Detect which cell encompasses the target text, then output its (x, y) center coordinate. 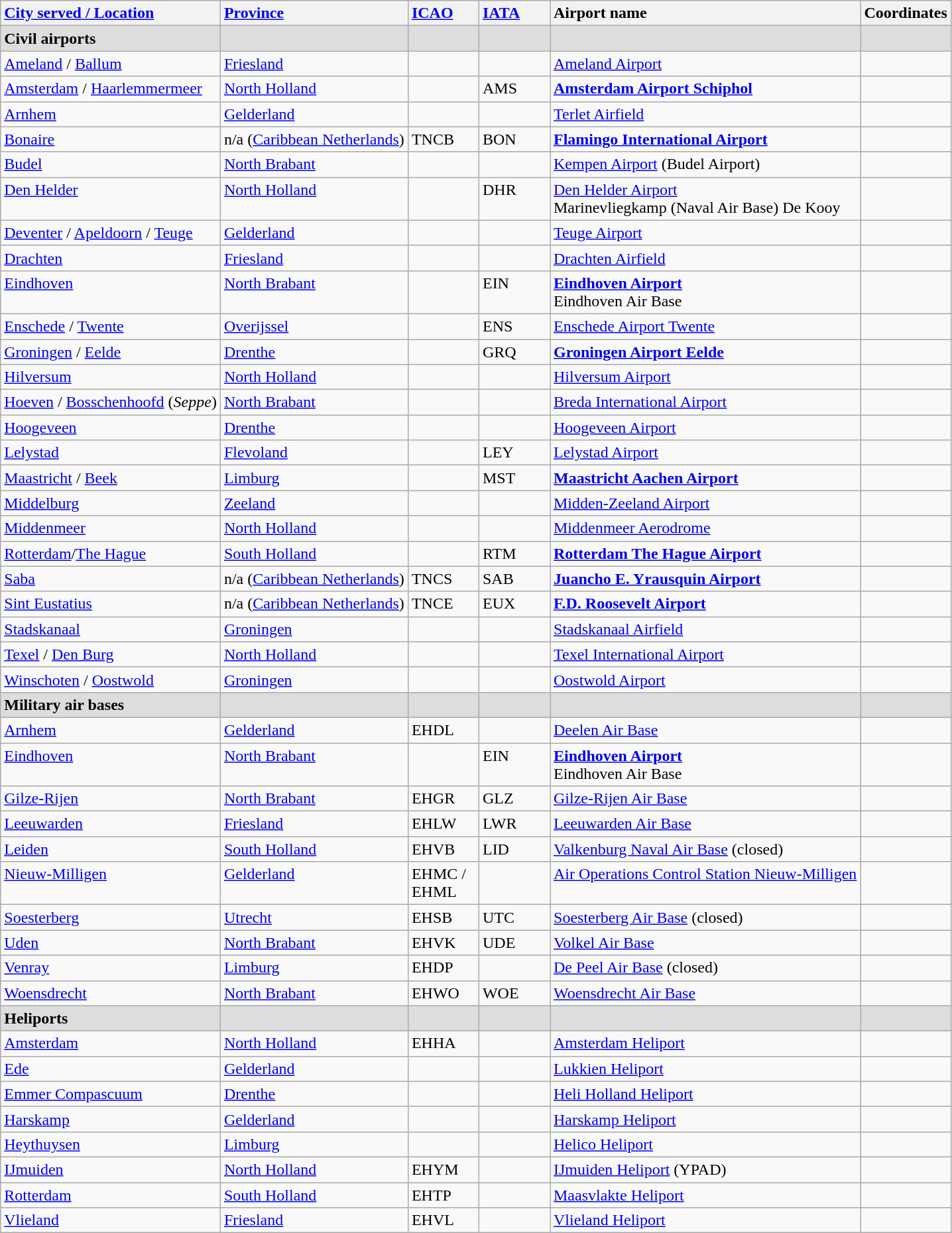
Harskamp (111, 1119)
MST (514, 478)
Texel International Airport (705, 654)
Lukkien Heliport (705, 1069)
Nieuw-Milligen (111, 883)
TNCS (443, 579)
Utrecht (314, 917)
Lelystad Airport (705, 453)
Bonaire (111, 139)
EHMC / EHML (443, 883)
EHSB (443, 917)
Hoogeveen (111, 428)
Ede (111, 1069)
SAB (514, 579)
Groningen / Eelde (111, 352)
Amsterdam (111, 1043)
Saba (111, 579)
Deventer / Apeldoorn / Teuge (111, 233)
EHDP (443, 968)
Budel (111, 164)
Maasvlakte Heliport (705, 1195)
City served / Location (111, 13)
EHVK (443, 943)
Middenmeer Aerodrome (705, 528)
EHGR (443, 799)
EUX (514, 604)
IJmuiden (111, 1169)
UDE (514, 943)
Woensdrecht Air Base (705, 993)
Emmer Compascuum (111, 1094)
Rotterdam (111, 1195)
Juancho E. Yrausquin Airport (705, 579)
F.D. Roosevelt Airport (705, 604)
Maastricht / Beek (111, 478)
LWR (514, 824)
Rotterdam/The Hague (111, 554)
Breda International Airport (705, 402)
Middelburg (111, 503)
Overijssel (314, 326)
Uden (111, 943)
Ameland Airport (705, 64)
EHHA (443, 1043)
Enschede / Twente (111, 326)
Stadskanaal Airfield (705, 629)
Oostwold Airport (705, 679)
Leiden (111, 849)
Heythuysen (111, 1144)
Heliports (111, 1018)
Leeuwarden (111, 824)
EHVL (443, 1220)
Airport name (705, 13)
Drachten Airfield (705, 258)
Hilversum (111, 377)
Leeuwarden Air Base (705, 824)
IATA (514, 13)
Den Helder (111, 199)
ENS (514, 326)
Amsterdam Airport Schiphol (705, 89)
GRQ (514, 352)
Den Helder AirportMarinevliegkamp (Naval Air Base) De Kooy (705, 199)
Winschoten / Oostwold (111, 679)
TNCE (443, 604)
Ameland / Ballum (111, 64)
Woensdrecht (111, 993)
Hoeven / Bosschenhoofd (Seppe) (111, 402)
Province (314, 13)
EHVB (443, 849)
LEY (514, 453)
DHR (514, 199)
AMS (514, 89)
GLZ (514, 799)
WOE (514, 993)
Coordinates (906, 13)
Stadskanaal (111, 629)
Hoogeveen Airport (705, 428)
ICAO (443, 13)
Helico Heliport (705, 1144)
Teuge Airport (705, 233)
De Peel Air Base (closed) (705, 968)
Harskamp Heliport (705, 1119)
Air Operations Control Station Nieuw-Milligen (705, 883)
EHWO (443, 993)
Gilze-Rijen (111, 799)
Groningen Airport Eelde (705, 352)
Flevoland (314, 453)
RTM (514, 554)
Military air bases (111, 705)
Sint Eustatius (111, 604)
TNCB (443, 139)
Rotterdam The Hague Airport (705, 554)
Terlet Airfield (705, 114)
UTC (514, 917)
Valkenburg Naval Air Base (closed) (705, 849)
EHYM (443, 1169)
Amsterdam Heliport (705, 1043)
Kempen Airport (Budel Airport) (705, 164)
LID (514, 849)
Heli Holland Heliport (705, 1094)
Zeeland (314, 503)
EHDL (443, 730)
Deelen Air Base (705, 730)
Flamingo International Airport (705, 139)
Middenmeer (111, 528)
Soesterberg (111, 917)
Midden-Zeeland Airport (705, 503)
EHLW (443, 824)
EHTP (443, 1195)
Soesterberg Air Base (closed) (705, 917)
IJmuiden Heliport (YPAD) (705, 1169)
Vlieland (111, 1220)
Enschede Airport Twente (705, 326)
Texel / Den Burg (111, 654)
BON (514, 139)
Maastricht Aachen Airport (705, 478)
Civil airports (111, 38)
Volkel Air Base (705, 943)
Lelystad (111, 453)
Drachten (111, 258)
Venray (111, 968)
Vlieland Heliport (705, 1220)
Amsterdam / Haarlemmermeer (111, 89)
Hilversum Airport (705, 377)
Gilze-Rijen Air Base (705, 799)
